Search for the cell housing the specified text and yield its [x, y] center coordinate. 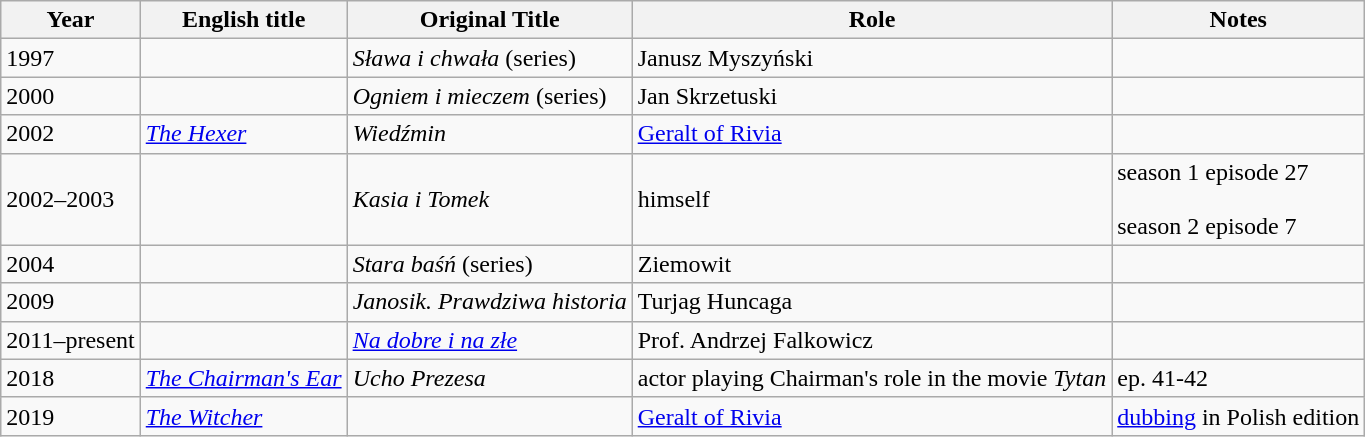
Ogniem i mieczem (series) [490, 96]
ep. 41-42 [1238, 378]
2019 [70, 416]
season 1 episode 27season 2 episode 7 [1238, 199]
dubbing in Polish edition [1238, 416]
Stara baśń (series) [490, 264]
Na dobre i na złe [490, 340]
The Hexer [244, 134]
Ziemowit [872, 264]
Prof. Andrzej Falkowicz [872, 340]
Kasia i Tomek [490, 199]
Ucho Prezesa [490, 378]
English title [244, 20]
The Chairman's Ear [244, 378]
2004 [70, 264]
Janosik. Prawdziwa historia [490, 302]
Janusz Myszyński [872, 58]
Jan Skrzetuski [872, 96]
Notes [1238, 20]
2018 [70, 378]
Original Title [490, 20]
2011–present [70, 340]
Turjag Huncaga [872, 302]
Sława i chwała (series) [490, 58]
2002 [70, 134]
actor playing Chairman's role in the movie Tytan [872, 378]
2000 [70, 96]
The Witcher [244, 416]
Year [70, 20]
2002–2003 [70, 199]
Wiedźmin [490, 134]
1997 [70, 58]
Role [872, 20]
2009 [70, 302]
himself [872, 199]
